Determine the [X, Y] coordinate at the center of the cell enclosing the given text.  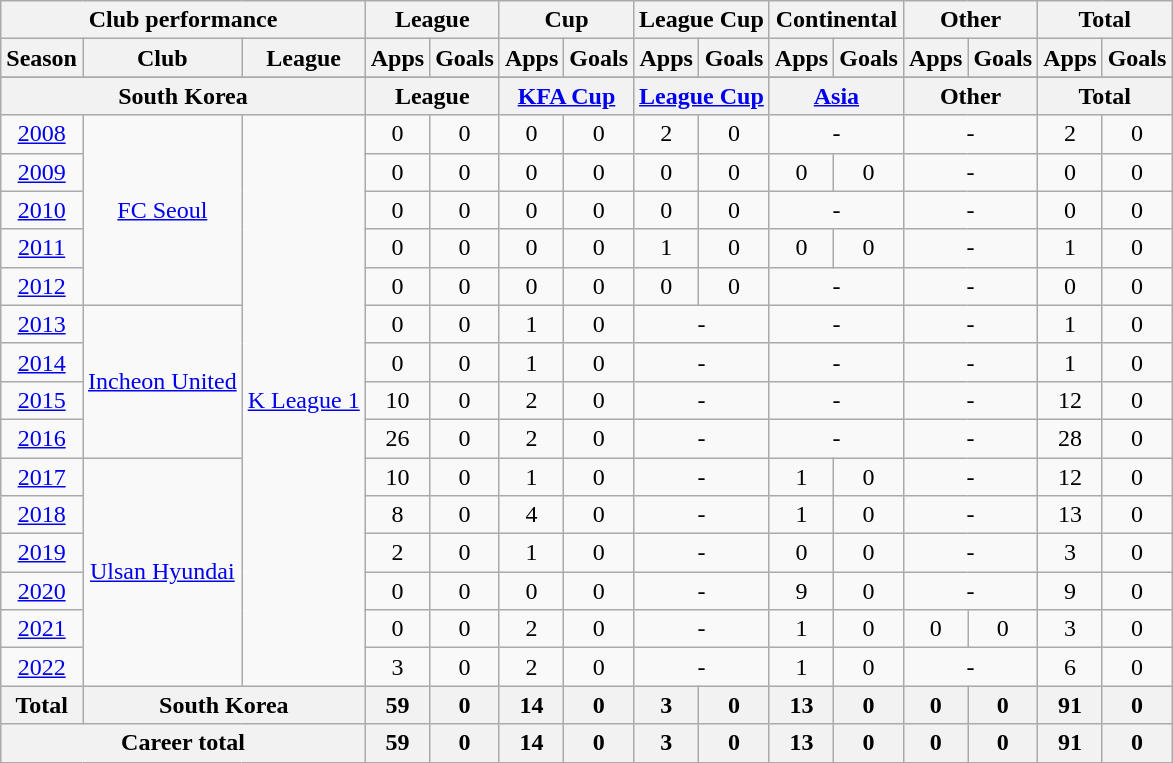
2010 [42, 210]
4 [531, 515]
Asia [836, 96]
KFA Cup [566, 96]
2012 [42, 286]
Continental [836, 20]
28 [1070, 438]
Season [42, 58]
Cup [566, 20]
2021 [42, 629]
8 [397, 515]
K League 1 [304, 400]
Incheon United [162, 381]
Club [162, 58]
2009 [42, 172]
Career total [183, 743]
2019 [42, 553]
26 [397, 438]
FC Seoul [162, 210]
Club performance [183, 20]
2015 [42, 400]
2016 [42, 438]
2022 [42, 667]
2013 [42, 324]
2014 [42, 362]
2020 [42, 591]
2011 [42, 248]
6 [1070, 667]
2017 [42, 477]
2018 [42, 515]
Ulsan Hyundai [162, 572]
2008 [42, 134]
